From the cell containing the given text, extract its center point as [X, Y] coordinate. 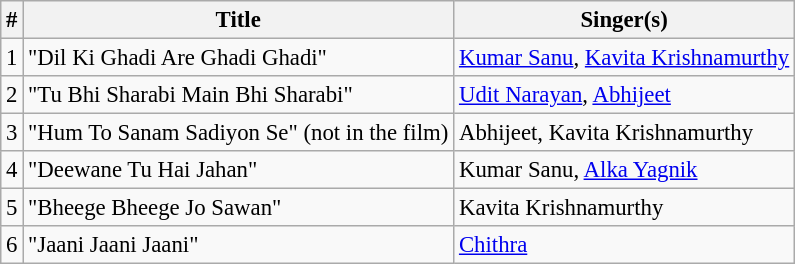
Abhijeet, Kavita Krishnamurthy [624, 133]
3 [12, 133]
Udit Narayan, Abhijeet [624, 95]
"Tu Bhi Sharabi Main Bhi Sharabi" [238, 95]
Chithra [624, 245]
"Jaani Jaani Jaani" [238, 245]
6 [12, 245]
"Dil Ki Ghadi Are Ghadi Ghadi" [238, 58]
5 [12, 208]
"Hum To Sanam Sadiyon Se" (not in the film) [238, 133]
"Deewane Tu Hai Jahan" [238, 170]
Kumar Sanu, Alka Yagnik [624, 170]
Title [238, 20]
# [12, 20]
Kavita Krishnamurthy [624, 208]
Singer(s) [624, 20]
"Bheege Bheege Jo Sawan" [238, 208]
1 [12, 58]
4 [12, 170]
Kumar Sanu, Kavita Krishnamurthy [624, 58]
2 [12, 95]
